Determine the (x, y) coordinate at the center of the cell enclosing the given text.  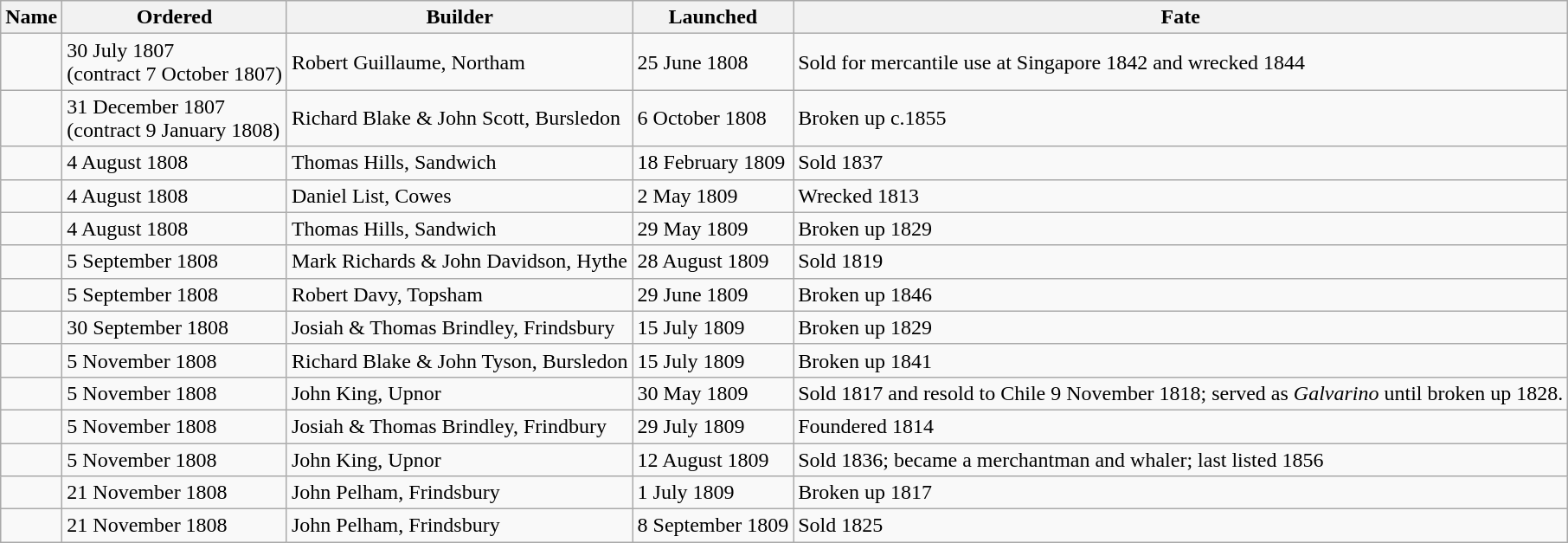
2 May 1809 (713, 196)
Ordered (175, 17)
29 July 1809 (713, 426)
Daniel List, Cowes (459, 196)
29 June 1809 (713, 294)
Josiah & Thomas Brindley, Frindsbury (459, 327)
Sold for mercantile use at Singapore 1842 and wrecked 1844 (1180, 62)
25 June 1808 (713, 62)
Mark Richards & John Davidson, Hythe (459, 262)
28 August 1809 (713, 262)
Josiah & Thomas Brindley, Frindbury (459, 426)
18 February 1809 (713, 163)
Sold 1825 (1180, 526)
Robert Davy, Topsham (459, 294)
Broken up 1846 (1180, 294)
6 October 1808 (713, 118)
Name (31, 17)
30 September 1808 (175, 327)
12 August 1809 (713, 460)
29 May 1809 (713, 229)
Foundered 1814 (1180, 426)
Richard Blake & John Scott, Bursledon (459, 118)
Robert Guillaume, Northam (459, 62)
Launched (713, 17)
Wrecked 1813 (1180, 196)
Richard Blake & John Tyson, Bursledon (459, 360)
Broken up 1817 (1180, 493)
30 July 1807 (contract 7 October 1807) (175, 62)
1 July 1809 (713, 493)
Fate (1180, 17)
31 December 1807 (contract 9 January 1808) (175, 118)
8 September 1809 (713, 526)
Broken up 1841 (1180, 360)
Sold 1837 (1180, 163)
30 May 1809 (713, 393)
Sold 1836; became a merchantman and whaler; last listed 1856 (1180, 460)
Builder (459, 17)
Sold 1817 and resold to Chile 9 November 1818; served as Galvarino until broken up 1828. (1180, 393)
Sold 1819 (1180, 262)
Broken up c.1855 (1180, 118)
